For the text-containing cell, return its midpoint in [x, y] coordinate format. 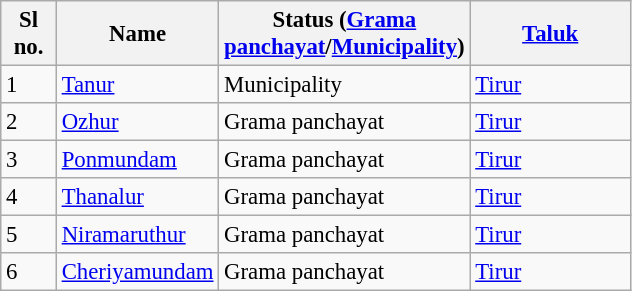
Name [137, 34]
Ponmundam [137, 160]
Status (Grama panchayat/Municipality) [344, 34]
3 [29, 160]
Taluk [550, 34]
Tanur [137, 85]
5 [29, 235]
Ozhur [137, 122]
Thanalur [137, 197]
4 [29, 197]
Niramaruthur [137, 235]
Municipality [344, 85]
1 [29, 85]
Sl no. [29, 34]
2 [29, 122]
